Find where the given text appears and provide that cell's center as [x, y] coordinate. 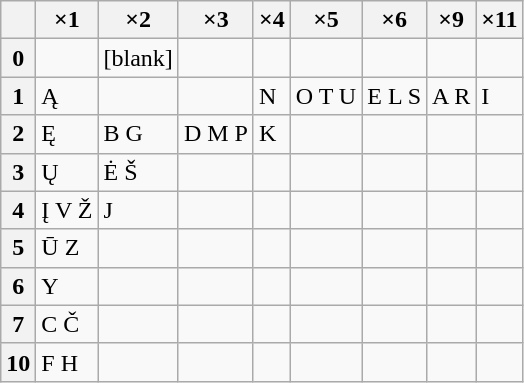
D M P [216, 134]
A R [452, 96]
Ų [67, 172]
0 [18, 58]
7 [18, 324]
E L S [394, 96]
×6 [394, 20]
K [272, 134]
Ū Z [67, 248]
2 [18, 134]
4 [18, 210]
Į V Ž [67, 210]
Ė Š [138, 172]
10 [18, 362]
5 [18, 248]
×2 [138, 20]
×1 [67, 20]
[blank] [138, 58]
6 [18, 286]
×5 [326, 20]
I [500, 96]
J [138, 210]
Ą [67, 96]
F H [67, 362]
×4 [272, 20]
×11 [500, 20]
B G [138, 134]
O T U [326, 96]
Ę [67, 134]
×3 [216, 20]
Y [67, 286]
3 [18, 172]
N [272, 96]
1 [18, 96]
C Č [67, 324]
×9 [452, 20]
